Identify which cell holds the provided text, then report its (X, Y) central coordinate. 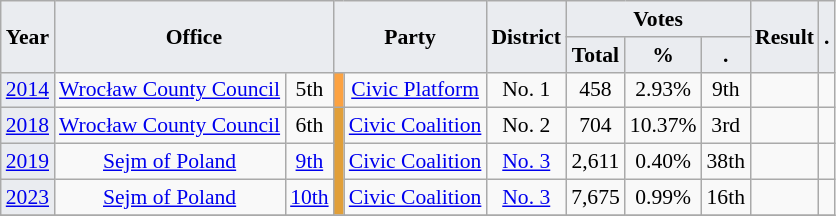
2019 (28, 162)
District (526, 36)
5th (310, 90)
458 (596, 90)
0.40% (664, 162)
704 (596, 126)
2018 (28, 126)
3rd (726, 126)
6th (310, 126)
10th (310, 197)
Votes (658, 19)
Civic Platform (416, 90)
Office (194, 36)
% (664, 55)
2023 (28, 197)
0.99% (664, 197)
Year (28, 36)
Result (784, 36)
38th (726, 162)
10.37% (664, 126)
No. 2 (526, 126)
Party (410, 36)
2,611 (596, 162)
2014 (28, 90)
2.93% (664, 90)
7,675 (596, 197)
Total (596, 55)
No. 1 (526, 90)
16th (726, 197)
